Find where the given text appears and provide that cell's center as [X, Y] coordinate. 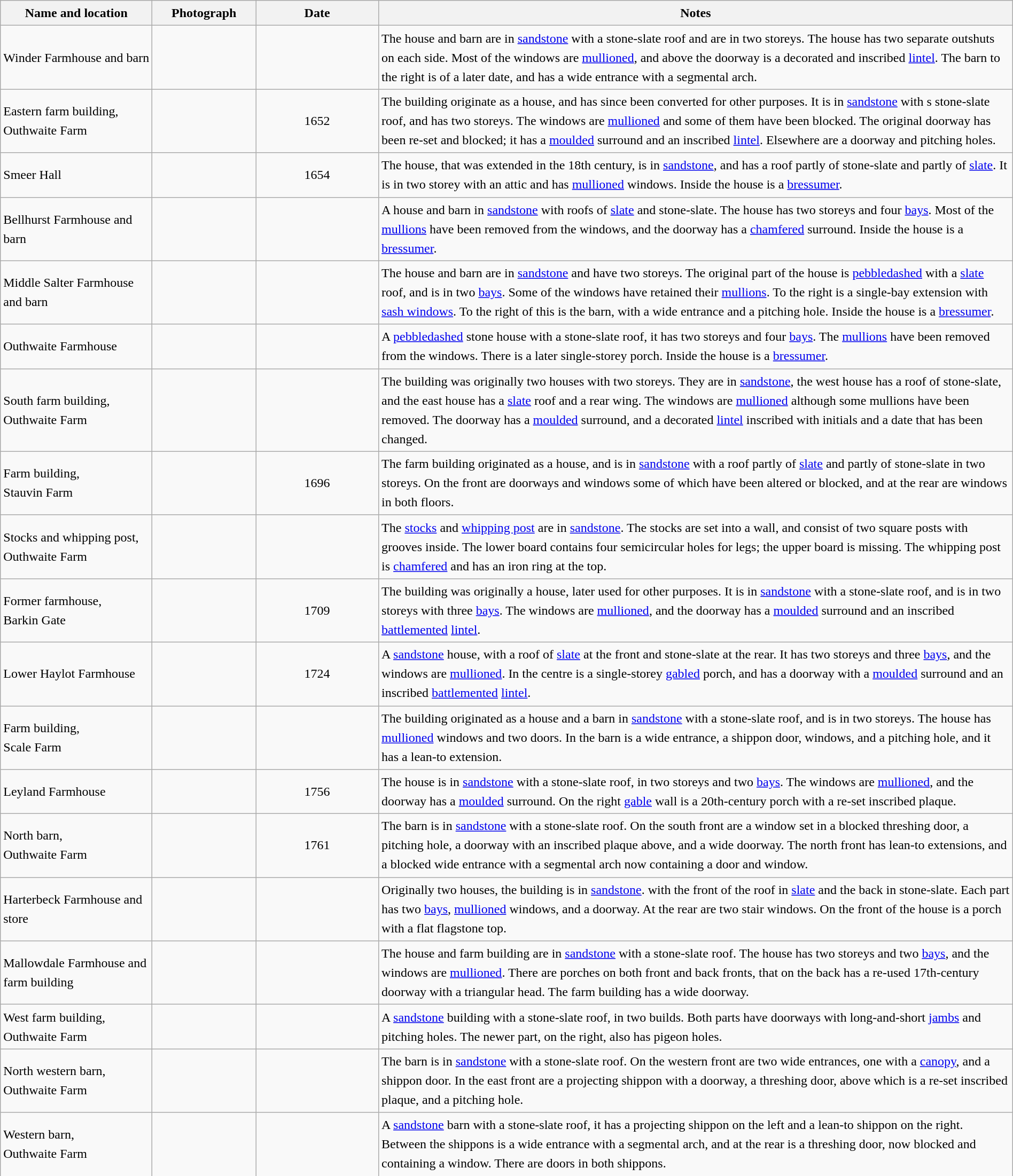
Bellhurst Farmhouse and barn [76, 229]
South farm building,Outhwaite Farm [76, 410]
Winder Farmhouse and barn [76, 58]
Lower Haylot Farmhouse [76, 674]
1761 [317, 846]
Western barn,Outhwaite Farm [76, 1144]
Notes [696, 13]
Smeer Hall [76, 175]
1654 [317, 175]
West farm building,Outhwaite Farm [76, 1026]
Former farmhouse,Barkin Gate [76, 610]
Farm building,Scale Farm [76, 738]
Farm building,Stauvin Farm [76, 483]
Date [317, 13]
North barn,Outhwaite Farm [76, 846]
Stocks and whipping post, Outhwaite Farm [76, 547]
Outhwaite Farmhouse [76, 346]
Middle Salter Farmhouse and barn [76, 293]
Harterbeck Farmhouse and store [76, 909]
1724 [317, 674]
1696 [317, 483]
1652 [317, 121]
1709 [317, 610]
Photograph [204, 13]
Eastern farm building,Outhwaite Farm [76, 121]
Leyland Farmhouse [76, 791]
Name and location [76, 13]
1756 [317, 791]
Mallowdale Farmhouse and farm building [76, 973]
North western barn,Outhwaite Farm [76, 1081]
